Detect which cell encompasses the target text, then output its [x, y] center coordinate. 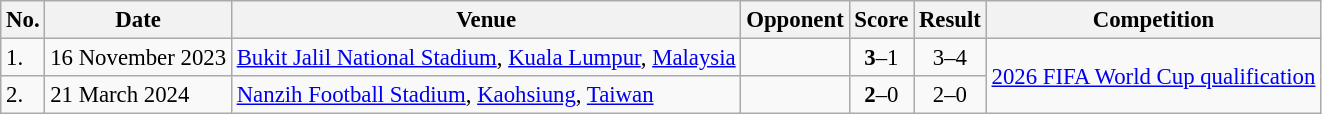
16 November 2023 [138, 58]
1. [23, 58]
2. [23, 95]
No. [23, 20]
3–4 [950, 58]
Date [138, 20]
Competition [1153, 20]
2026 FIFA World Cup qualification [1153, 76]
21 March 2024 [138, 95]
Bukit Jalil National Stadium, Kuala Lumpur, Malaysia [486, 58]
Result [950, 20]
Opponent [795, 20]
3–1 [882, 58]
Nanzih Football Stadium, Kaohsiung, Taiwan [486, 95]
Score [882, 20]
Venue [486, 20]
